Detect which cell encompasses the target text, then output its [X, Y] center coordinate. 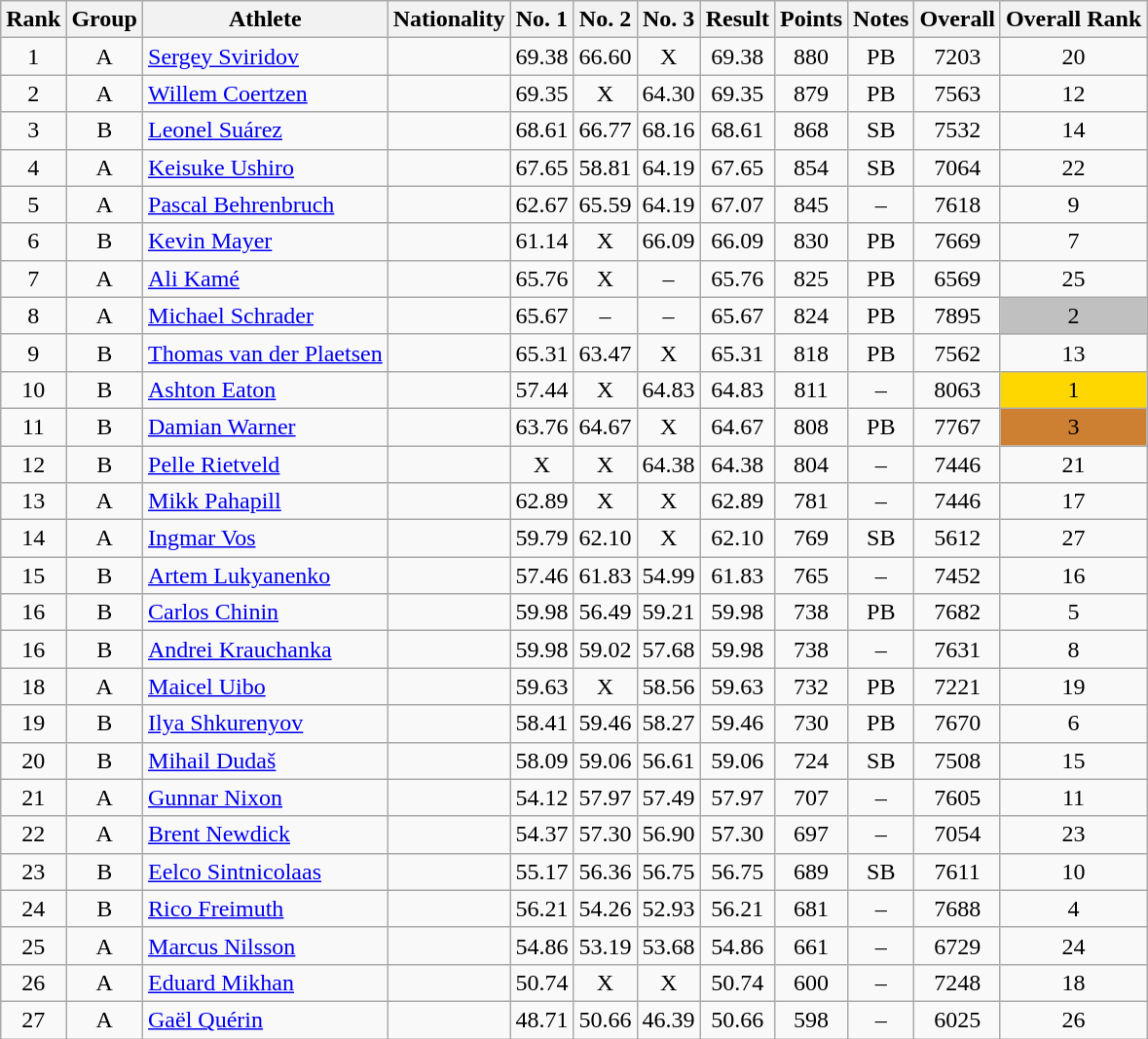
808 [812, 427]
854 [812, 167]
7618 [957, 204]
65.59 [606, 204]
Brent Newdick [266, 835]
56.36 [606, 872]
845 [812, 204]
Maicel Uibo [266, 686]
730 [812, 724]
59.21 [668, 612]
Overall [957, 19]
880 [812, 56]
Group [105, 19]
61.14 [541, 241]
58.27 [668, 724]
Rank [33, 19]
868 [812, 130]
7670 [957, 724]
Notes [881, 19]
Mikk Pahapill [266, 501]
769 [812, 538]
Points [812, 19]
Keisuke Ushiro [266, 167]
Carlos Chinin [266, 612]
724 [812, 761]
Pascal Behrenbruch [266, 204]
Athlete [266, 19]
Ashton Eaton [266, 390]
17 [1073, 501]
6025 [957, 1020]
Overall Rank [1073, 19]
68.16 [668, 130]
58.56 [668, 686]
7669 [957, 241]
Michael Schrader [266, 315]
Ingmar Vos [266, 538]
58.09 [541, 761]
54.26 [606, 909]
879 [812, 93]
Result [737, 19]
54.37 [541, 835]
7611 [957, 872]
Sergey Sviridov [266, 56]
46.39 [668, 1020]
52.93 [668, 909]
57.44 [541, 390]
697 [812, 835]
67.07 [737, 204]
7688 [957, 909]
No. 3 [668, 19]
58.41 [541, 724]
55.17 [541, 872]
58.81 [606, 167]
7054 [957, 835]
7605 [957, 798]
6569 [957, 278]
59.79 [541, 538]
5612 [957, 538]
Gaël Quérin [266, 1020]
54.12 [541, 798]
57.68 [668, 649]
7452 [957, 575]
707 [812, 798]
781 [812, 501]
6729 [957, 946]
Ali Kamé [266, 278]
661 [812, 946]
No. 1 [541, 19]
7248 [957, 983]
57.46 [541, 575]
Damian Warner [266, 427]
Nationality [449, 19]
600 [812, 983]
53.19 [606, 946]
Rico Freimuth [266, 909]
56.49 [606, 612]
Pelle Rietveld [266, 464]
56.61 [668, 761]
732 [812, 686]
7631 [957, 649]
66.77 [606, 130]
Kevin Mayer [266, 241]
66.60 [606, 56]
681 [812, 909]
Leonel Suárez [266, 130]
7203 [957, 56]
53.68 [668, 946]
824 [812, 315]
7563 [957, 93]
Ilya Shkurenyov [266, 724]
8063 [957, 390]
48.71 [541, 1020]
825 [812, 278]
689 [812, 872]
804 [812, 464]
Andrei Krauchanka [266, 649]
811 [812, 390]
818 [812, 353]
Marcus Nilsson [266, 946]
Mihail Dudaš [266, 761]
Artem Lukyanenko [266, 575]
Thomas van der Plaetsen [266, 353]
7532 [957, 130]
57.49 [668, 798]
7682 [957, 612]
56.90 [668, 835]
830 [812, 241]
Eduard Mikhan [266, 983]
No. 2 [606, 19]
64.30 [668, 93]
63.76 [541, 427]
Willem Coertzen [266, 93]
59.02 [606, 649]
7767 [957, 427]
7895 [957, 315]
62.67 [541, 204]
765 [812, 575]
Eelco Sintnicolaas [266, 872]
63.47 [606, 353]
7064 [957, 167]
7508 [957, 761]
Gunnar Nixon [266, 798]
7221 [957, 686]
7562 [957, 353]
598 [812, 1020]
54.99 [668, 575]
